Output the [x, y] coordinate of the center of the cell containing the given text.  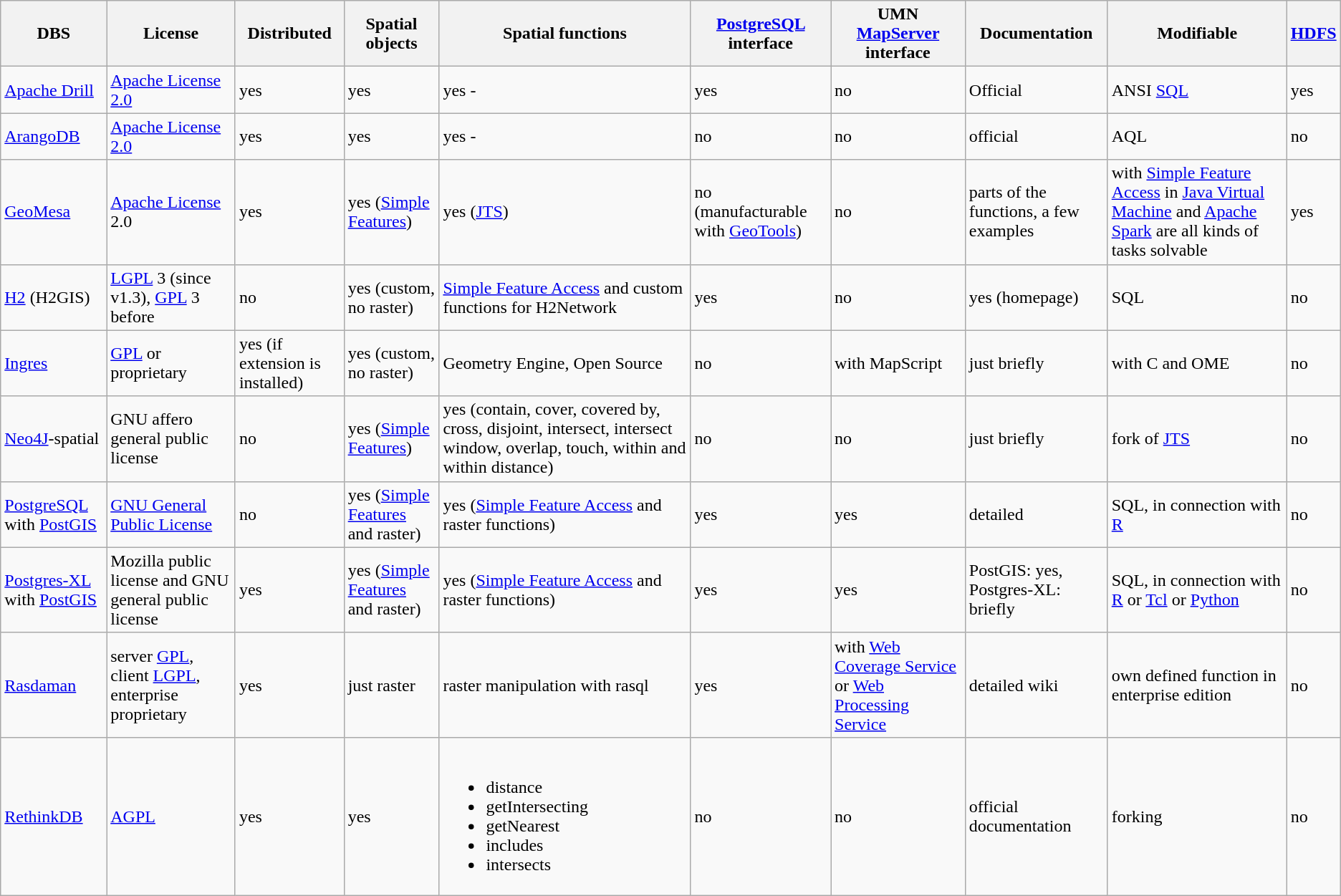
Geometry Engine, Open Source [564, 363]
Apache Drill [54, 90]
Modifiable [1197, 34]
PostgreSQL interface [761, 34]
ArangoDB [54, 136]
Rasdaman [54, 685]
SQL, in connection with R [1197, 514]
own defined function in enterprise edition [1197, 685]
parts of the functions, a few examples [1036, 212]
Ingres [54, 363]
License [171, 34]
yes (JTS) [564, 212]
AQL [1197, 136]
just raster [391, 685]
official [1036, 136]
SQL [1197, 297]
distancegetIntersectinggetNearestincludesintersects [564, 816]
Postgres-XL with PostGIS [54, 590]
with MapScript [898, 363]
Documentation [1036, 34]
GNU General Public License [171, 514]
Neo4J-spatial [54, 438]
GPL or proprietary [171, 363]
ANSI SQL [1197, 90]
HDFS [1314, 34]
Spatial functions [564, 34]
PostgreSQL with PostGIS [54, 514]
GNU affero general public license [171, 438]
fork of JTS [1197, 438]
raster manipulation with rasql [564, 685]
RethinkDB [54, 816]
PostGIS: yes, Postgres-XL: briefly [1036, 590]
H2 (H2GIS) [54, 297]
with C and OME [1197, 363]
forking [1197, 816]
GeoMesa [54, 212]
detailed wiki [1036, 685]
UMN MapServer interface [898, 34]
AGPL [171, 816]
no (manufacturable with GeoTools) [761, 212]
yes (homepage) [1036, 297]
server GPL, client LGPL, enterprise proprietary [171, 685]
yes (if extension is installed) [289, 363]
with Simple Feature Access in Java Virtual Machine and Apache Spark are all kinds of tasks solvable [1197, 212]
Mozilla public license and GNU general public license [171, 590]
SQL, in connection with R or Tcl or Python [1197, 590]
Simple Feature Access and custom functions for H2Network [564, 297]
official documentation [1036, 816]
detailed [1036, 514]
DBS [54, 34]
Official [1036, 90]
Distributed [289, 34]
with Web Coverage Service or Web Processing Service [898, 685]
yes (contain, cover, covered by, cross, disjoint, intersect, intersect window, overlap, touch, within and within distance) [564, 438]
LGPL 3 (since v1.3), GPL 3 before [171, 297]
Spatial objects [391, 34]
